Extract the [x, y] coordinate from the center of the cell holding the provided text.  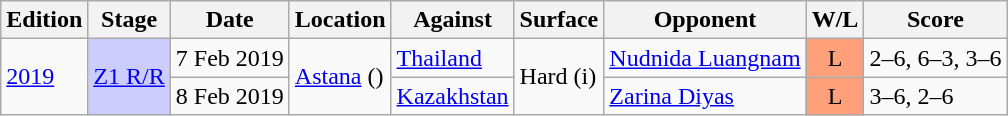
Kazakhstan [452, 96]
3–6, 2–6 [936, 96]
Zarina Diyas [705, 96]
2019 [44, 77]
Z1 R/R [129, 77]
Against [452, 20]
Opponent [705, 20]
W/L [835, 20]
7 Feb 2019 [230, 58]
Edition [44, 20]
Hard (i) [559, 77]
Date [230, 20]
Thailand [452, 58]
Nudnida Luangnam [705, 58]
Astana () [340, 77]
Score [936, 20]
Surface [559, 20]
Location [340, 20]
2–6, 6–3, 3–6 [936, 58]
Stage [129, 20]
8 Feb 2019 [230, 96]
